For the text-containing cell, return its midpoint in (x, y) coordinate format. 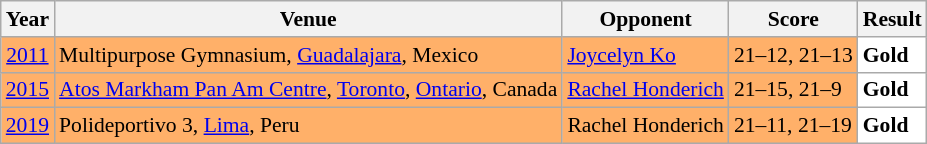
Polideportivo 3, Lima, Peru (308, 126)
Score (794, 19)
Atos Markham Pan Am Centre, Toronto, Ontario, Canada (308, 90)
2019 (28, 126)
Joycelyn Ko (646, 55)
Year (28, 19)
2011 (28, 55)
21–12, 21–13 (794, 55)
21–15, 21–9 (794, 90)
21–11, 21–19 (794, 126)
Multipurpose Gymnasium, Guadalajara, Mexico (308, 55)
Venue (308, 19)
Opponent (646, 19)
2015 (28, 90)
Result (892, 19)
